Pinpoint the cell where the given text exists, returning its (X, Y) midpoint coordinate. 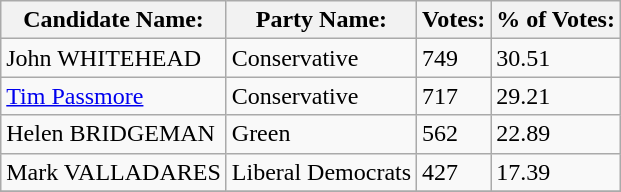
Candidate Name: (114, 20)
% of Votes: (556, 20)
Helen BRIDGEMAN (114, 134)
Green (321, 134)
Liberal Democrats (321, 172)
29.21 (556, 96)
427 (454, 172)
717 (454, 96)
John WHITEHEAD (114, 58)
30.51 (556, 58)
562 (454, 134)
Mark VALLADARES (114, 172)
Party Name: (321, 20)
Votes: (454, 20)
22.89 (556, 134)
749 (454, 58)
Tim Passmore (114, 96)
17.39 (556, 172)
